For the text-containing cell, return its midpoint in (x, y) coordinate format. 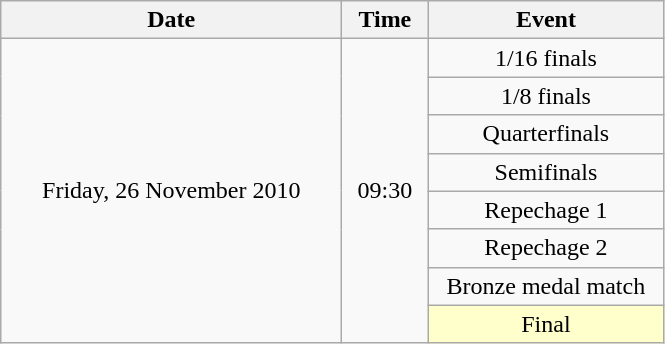
Repechage 1 (546, 210)
Final (546, 324)
Quarterfinals (546, 134)
1/16 finals (546, 58)
Time (385, 20)
09:30 (385, 191)
Repechage 2 (546, 248)
Bronze medal match (546, 286)
Semifinals (546, 172)
Date (172, 20)
Friday, 26 November 2010 (172, 191)
1/8 finals (546, 96)
Event (546, 20)
